Scan for the cell matching the given text and deliver its [X, Y] coordinate at center. 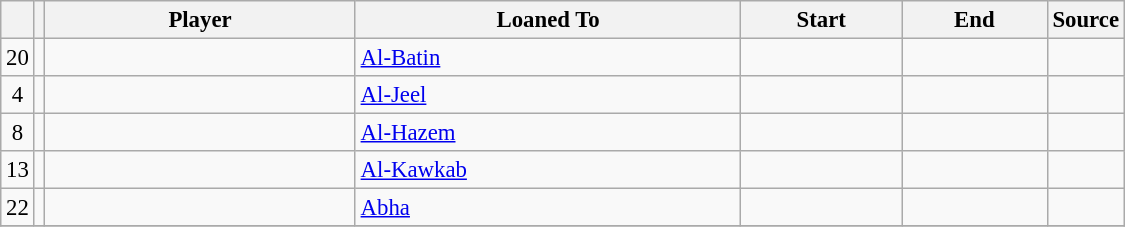
Abha [548, 208]
Loaned To [548, 20]
20 [18, 58]
Al-Hazem [548, 133]
8 [18, 133]
Source [1086, 20]
Al-Jeel [548, 95]
Al-Batin [548, 58]
Player [200, 20]
13 [18, 170]
22 [18, 208]
End [975, 20]
Al-Kawkab [548, 170]
Start [822, 20]
4 [18, 95]
